Scan for the cell matching the given text and deliver its [x, y] coordinate at center. 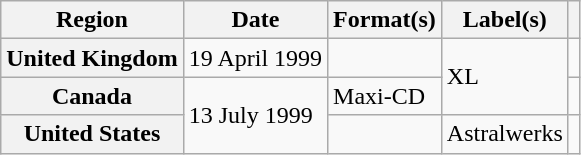
Maxi-CD [385, 96]
19 April 1999 [255, 58]
13 July 1999 [255, 115]
United Kingdom [92, 58]
Region [92, 20]
Label(s) [504, 20]
United States [92, 134]
Astralwerks [504, 134]
Format(s) [385, 20]
Canada [92, 96]
XL [504, 77]
Date [255, 20]
